From the cell containing the given text, extract its center point as [x, y] coordinate. 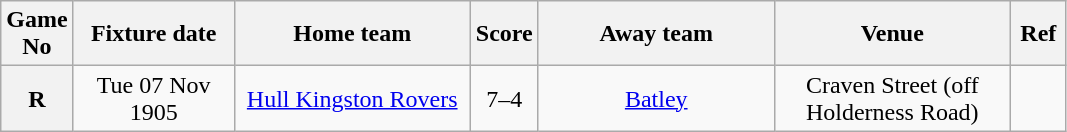
R [37, 98]
Home team [352, 34]
Tue 07 Nov 1905 [154, 98]
Game No [37, 34]
7–4 [504, 98]
Away team [656, 34]
Craven Street (off Holderness Road) [892, 98]
Hull Kingston Rovers [352, 98]
Fixture date [154, 34]
Batley [656, 98]
Score [504, 34]
Ref [1038, 34]
Venue [892, 34]
